For the text-containing cell, return its midpoint in (X, Y) coordinate format. 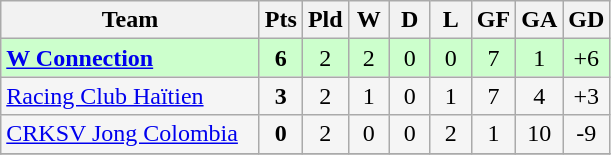
Pts (280, 20)
+3 (586, 96)
-9 (586, 134)
10 (540, 134)
+6 (586, 58)
4 (540, 96)
GA (540, 20)
Pld (325, 20)
D (410, 20)
6 (280, 58)
W Connection (130, 58)
3 (280, 96)
CRKSV Jong Colombia (130, 134)
W (368, 20)
Team (130, 20)
GD (586, 20)
L (450, 20)
Racing Club Haïtien (130, 96)
GF (493, 20)
